Search for the cell housing the specified text and yield its (X, Y) center coordinate. 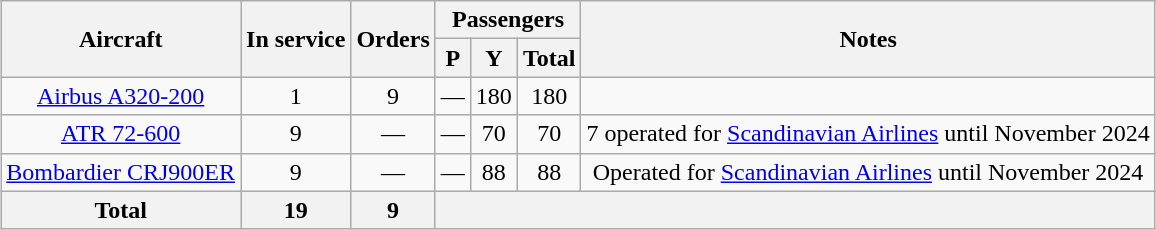
19 (296, 210)
In service (296, 39)
Y (494, 58)
Airbus A320-200 (121, 96)
7 operated for Scandinavian Airlines until November 2024 (868, 134)
Bombardier CRJ900ER (121, 172)
Notes (868, 39)
Orders (393, 39)
P (452, 58)
ATR 72-600 (121, 134)
1 (296, 96)
Passengers (508, 20)
Aircraft (121, 39)
Operated for Scandinavian Airlines until November 2024 (868, 172)
